Determine the [x, y] coordinate at the center of the cell enclosing the given text.  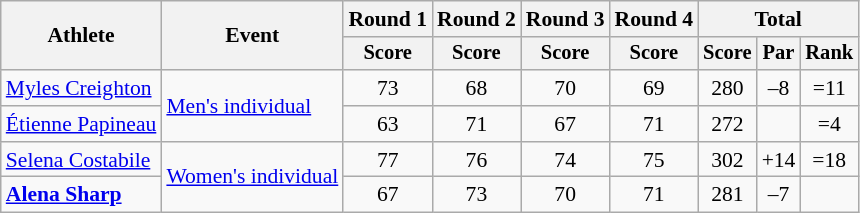
Par [779, 54]
=11 [829, 88]
272 [727, 124]
Selena Costabile [82, 160]
77 [388, 160]
–7 [779, 195]
63 [388, 124]
Rank [829, 54]
Event [252, 36]
Alena Sharp [82, 195]
74 [566, 160]
+14 [779, 160]
Myles Creighton [82, 88]
–8 [779, 88]
281 [727, 195]
68 [476, 88]
Étienne Papineau [82, 124]
75 [654, 160]
302 [727, 160]
=4 [829, 124]
Round 3 [566, 19]
=18 [829, 160]
Round 4 [654, 19]
Round 1 [388, 19]
69 [654, 88]
Round 2 [476, 19]
Total [778, 19]
Women's individual [252, 178]
Athlete [82, 36]
Men's individual [252, 106]
76 [476, 160]
280 [727, 88]
